Detect which cell encompasses the target text, then output its (x, y) center coordinate. 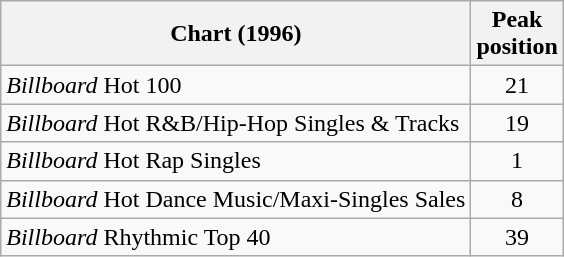
1 (517, 161)
8 (517, 199)
39 (517, 237)
Peakposition (517, 34)
Billboard Hot R&B/Hip-Hop Singles & Tracks (236, 123)
Billboard Rhythmic Top 40 (236, 237)
Billboard Hot Rap Singles (236, 161)
Billboard Hot 100 (236, 85)
21 (517, 85)
Billboard Hot Dance Music/Maxi-Singles Sales (236, 199)
Chart (1996) (236, 34)
19 (517, 123)
